Scan for the cell matching the given text and deliver its [X, Y] coordinate at center. 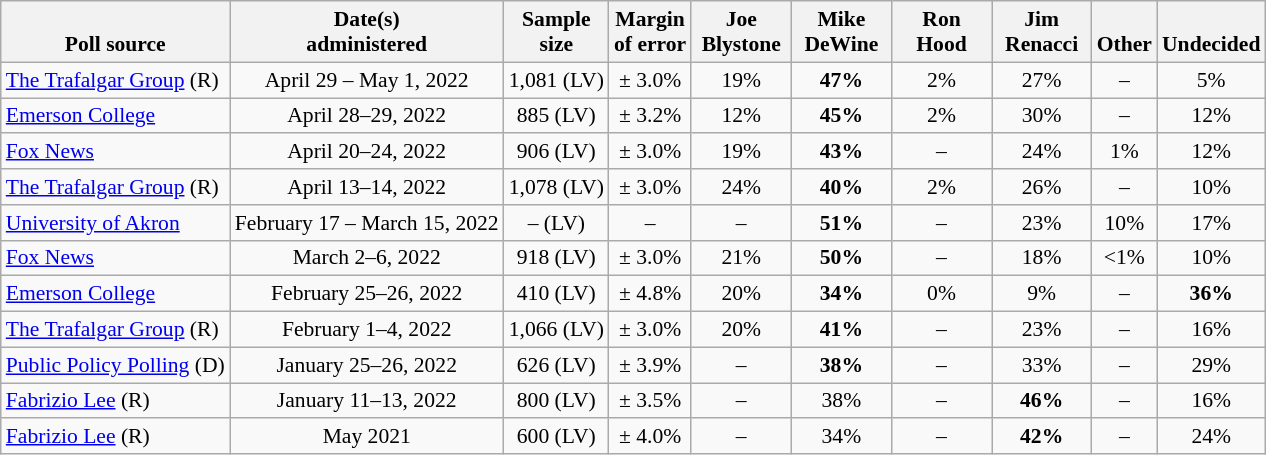
May 2021 [367, 437]
April 20–24, 2022 [367, 152]
April 13–14, 2022 [367, 187]
January 11–13, 2022 [367, 401]
5% [1211, 80]
50% [841, 258]
410 (LV) [556, 294]
January 25–26, 2022 [367, 365]
1% [1124, 152]
1,066 (LV) [556, 330]
Undecided [1211, 32]
51% [841, 223]
33% [1042, 365]
626 (LV) [556, 365]
43% [841, 152]
April 29 – May 1, 2022 [367, 80]
918 (LV) [556, 258]
University of Akron [116, 223]
41% [841, 330]
Other [1124, 32]
JoeBlystone [741, 32]
1,078 (LV) [556, 187]
Marginof error [650, 32]
36% [1211, 294]
45% [841, 116]
<1% [1124, 258]
– (LV) [556, 223]
Poll source [116, 32]
40% [841, 187]
800 (LV) [556, 401]
MikeDeWine [841, 32]
JimRenacci [1042, 32]
February 17 – March 15, 2022 [367, 223]
21% [741, 258]
April 28–29, 2022 [367, 116]
February 1–4, 2022 [367, 330]
Samplesize [556, 32]
885 (LV) [556, 116]
February 25–26, 2022 [367, 294]
26% [1042, 187]
17% [1211, 223]
600 (LV) [556, 437]
47% [841, 80]
± 4.0% [650, 437]
Date(s)administered [367, 32]
± 4.8% [650, 294]
Public Policy Polling (D) [116, 365]
March 2–6, 2022 [367, 258]
RonHood [941, 32]
9% [1042, 294]
29% [1211, 365]
± 3.5% [650, 401]
0% [941, 294]
18% [1042, 258]
30% [1042, 116]
27% [1042, 80]
42% [1042, 437]
± 3.9% [650, 365]
1,081 (LV) [556, 80]
± 3.2% [650, 116]
906 (LV) [556, 152]
46% [1042, 401]
